Extract the [x, y] coordinate from the center of the cell holding the provided text.  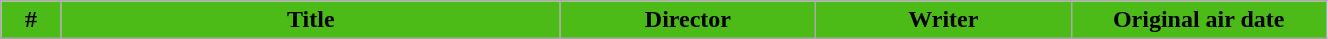
Writer [944, 20]
# [32, 20]
Original air date [1198, 20]
Director [688, 20]
Title [310, 20]
